Provide the [x, y] coordinate of the cell's center where the given text is located.  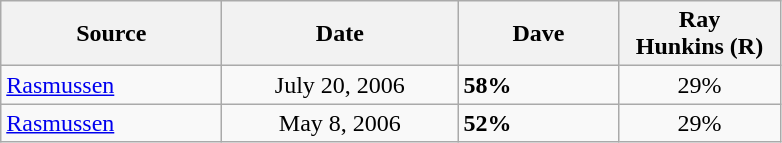
Source [112, 34]
May 8, 2006 [340, 123]
July 20, 2006 [340, 85]
Dave [538, 34]
52% [538, 123]
RayHunkins (R) [700, 34]
Date [340, 34]
58% [538, 85]
